Provide the (X, Y) coordinate of the cell's center where the given text is located.  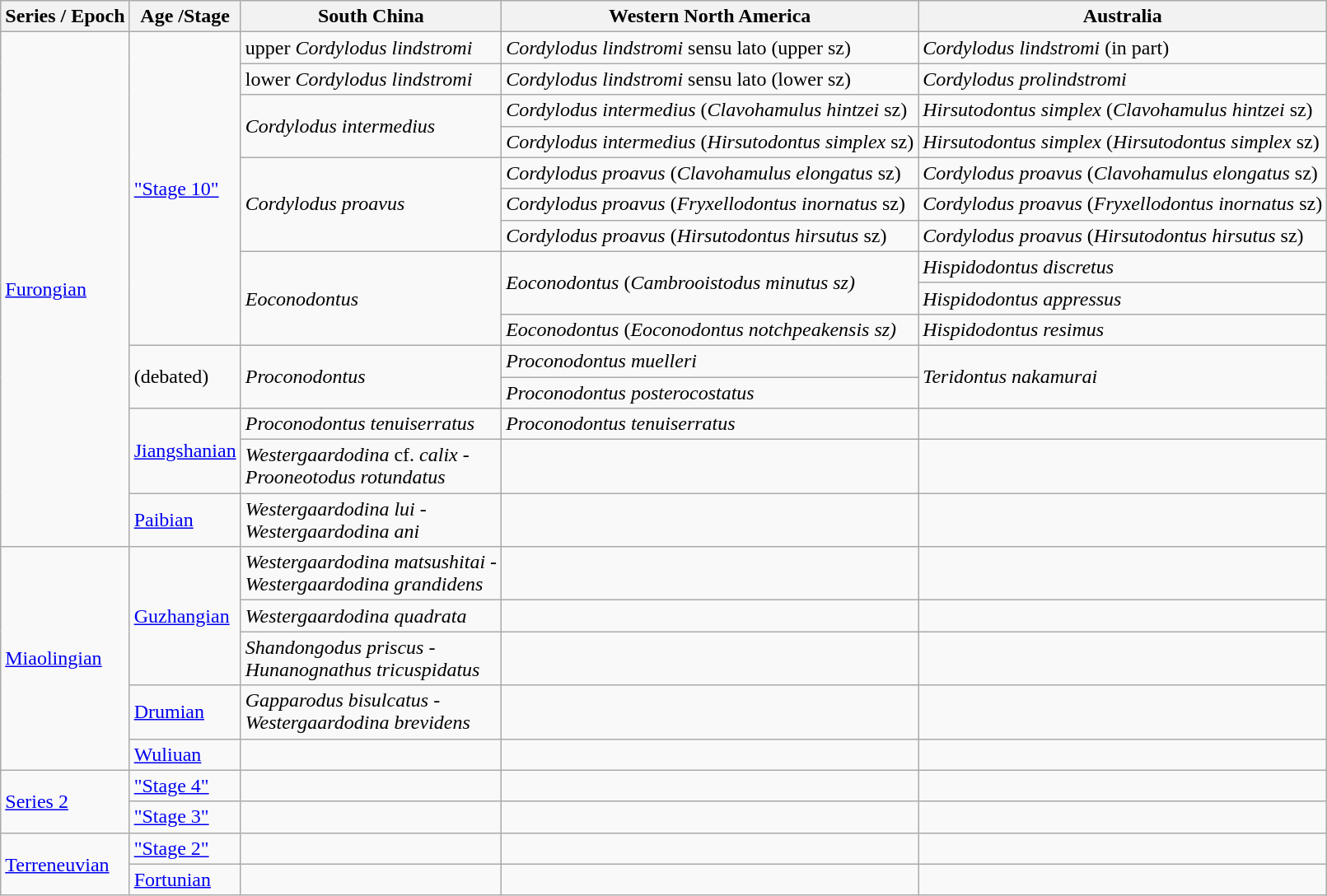
Hispidodontus discretus (1123, 267)
"Stage 4" (185, 786)
Hispidodontus appressus (1123, 298)
Westergaardodina quadrata (371, 616)
Cordylodus lindstromi sensu lato (upper sz) (710, 48)
Guzhangian (185, 616)
Western North America (710, 16)
Westergaardodina matsushitai -Westergaardodina grandidens (371, 573)
Hirsutodontus simplex (Clavohamulus hintzei sz) (1123, 110)
Cordylodus intermedius (371, 126)
Cordylodus lindstromi (in part) (1123, 48)
Cordylodus intermedius (Hirsutodontus simplex sz) (710, 142)
Westergaardodina lui -Westergaardodina ani (371, 520)
Proconodontus posterocostatus (710, 393)
Cordylodus lindstromi sensu lato (lower sz) (710, 79)
Teridontus nakamurai (1123, 376)
Fortunian (185, 880)
Eoconodontus (Cambrooistodus minutus sz) (710, 282)
Proconodontus (371, 376)
Paibian (185, 520)
Eoconodontus (Eoconodontus notchpeakensis sz) (710, 329)
Series 2 (65, 801)
Proconodontus muelleri (710, 361)
Jiangshanian (185, 451)
upper Cordylodus lindstromi (371, 48)
South China (371, 16)
"Stage 10" (185, 189)
Cordylodus intermedius (Clavohamulus hintzei sz) (710, 110)
Furongian (65, 290)
Hirsutodontus simplex (Hirsutodontus simplex sz) (1123, 142)
Series / Epoch (65, 16)
Eoconodontus (371, 298)
Cordylodus prolindstromi (1123, 79)
Miaolingian (65, 659)
"Stage 3" (185, 817)
Drumian (185, 712)
Westergaardodina cf. calix -Prooneotodus rotundatus (371, 466)
Gapparodus bisulcatus -Westergaardodina brevidens (371, 712)
Shandongodus priscus -Hunanognathus tricuspidatus (371, 659)
Hispidodontus resimus (1123, 329)
lower Cordylodus lindstromi (371, 79)
"Stage 2" (185, 848)
Australia (1123, 16)
Terreneuvian (65, 864)
(debated) (185, 376)
Age /Stage (185, 16)
Wuliuan (185, 754)
Cordylodus proavus (371, 204)
